From the cell containing the given text, extract its center point as (X, Y) coordinate. 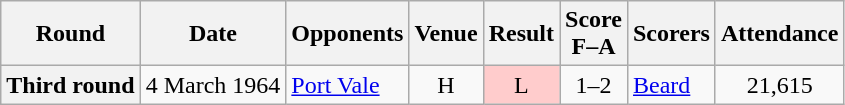
4 March 1964 (213, 85)
Beard (671, 85)
1–2 (594, 85)
Venue (446, 34)
Round (70, 34)
Scorers (671, 34)
Result (521, 34)
ScoreF–A (594, 34)
Opponents (348, 34)
21,615 (779, 85)
Date (213, 34)
H (446, 85)
Attendance (779, 34)
L (521, 85)
Port Vale (348, 85)
Third round (70, 85)
